Scan for the cell matching the given text and deliver its [X, Y] coordinate at center. 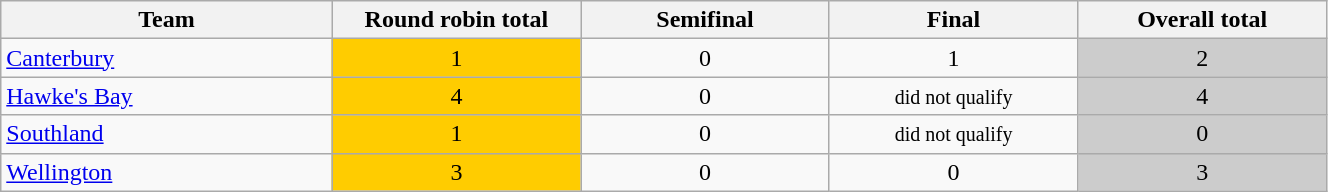
Overall total [1202, 20]
Wellington [166, 172]
Round robin total [456, 20]
Final [954, 20]
Semifinal [706, 20]
Canterbury [166, 58]
2 [1202, 58]
Team [166, 20]
Southland [166, 134]
Hawke's Bay [166, 96]
